Pinpoint the cell where the given text exists, returning its (x, y) midpoint coordinate. 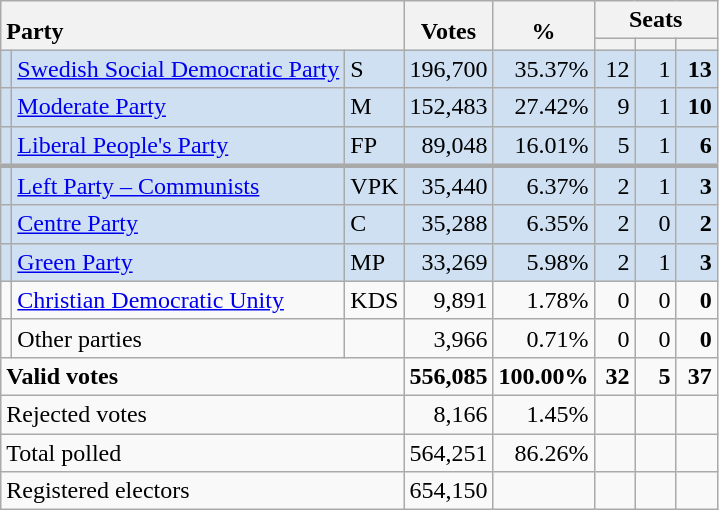
0.71% (544, 338)
% (544, 26)
Swedish Social Democratic Party (178, 69)
1.78% (544, 300)
Liberal People's Party (178, 146)
Christian Democratic Unity (178, 300)
196,700 (448, 69)
VPK (374, 186)
12 (614, 69)
Centre Party (178, 224)
3,966 (448, 338)
Rejected votes (202, 414)
Valid votes (202, 376)
Total polled (202, 453)
Moderate Party (178, 107)
86.26% (544, 453)
35.37% (544, 69)
13 (696, 69)
35,288 (448, 224)
Green Party (178, 262)
9,891 (448, 300)
S (374, 69)
100.00% (544, 376)
KDS (374, 300)
5.98% (544, 262)
10 (696, 107)
33,269 (448, 262)
MP (374, 262)
Party (202, 26)
16.01% (544, 146)
152,483 (448, 107)
M (374, 107)
35,440 (448, 186)
564,251 (448, 453)
6.35% (544, 224)
27.42% (544, 107)
1.45% (544, 414)
Other parties (178, 338)
6.37% (544, 186)
Registered electors (202, 491)
8,166 (448, 414)
Left Party – Communists (178, 186)
6 (696, 146)
556,085 (448, 376)
37 (696, 376)
32 (614, 376)
9 (614, 107)
Votes (448, 26)
Seats (656, 20)
FP (374, 146)
C (374, 224)
654,150 (448, 491)
89,048 (448, 146)
